Find where the given text appears and provide that cell's center as (X, Y) coordinate. 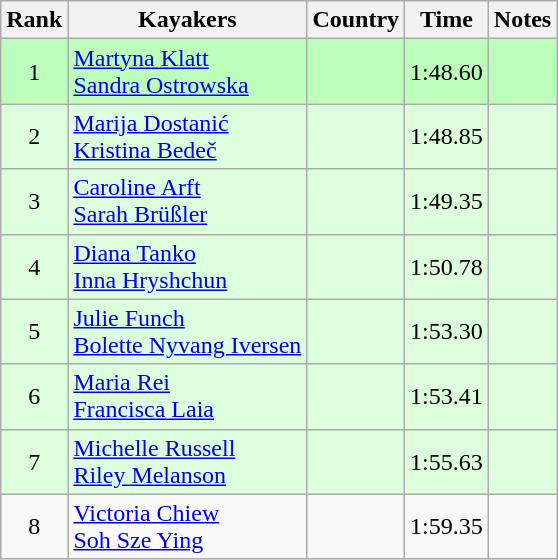
Kayakers (188, 20)
2 (34, 136)
1:50.78 (447, 266)
Time (447, 20)
1:48.85 (447, 136)
Caroline ArftSarah Brüßler (188, 202)
Diana TankoInna Hryshchun (188, 266)
6 (34, 396)
Maria ReiFrancisca Laia (188, 396)
Country (356, 20)
Notes (522, 20)
7 (34, 462)
8 (34, 526)
4 (34, 266)
1 (34, 72)
Julie FunchBolette Nyvang Iversen (188, 332)
Marija DostanićKristina Bedeč (188, 136)
Rank (34, 20)
3 (34, 202)
1:53.41 (447, 396)
Victoria ChiewSoh Sze Ying (188, 526)
1:59.35 (447, 526)
1:55.63 (447, 462)
5 (34, 332)
1:49.35 (447, 202)
1:53.30 (447, 332)
1:48.60 (447, 72)
Michelle RussellRiley Melanson (188, 462)
Martyna KlattSandra Ostrowska (188, 72)
